Locate the cell with the specified text and output its [x, y] center coordinate. 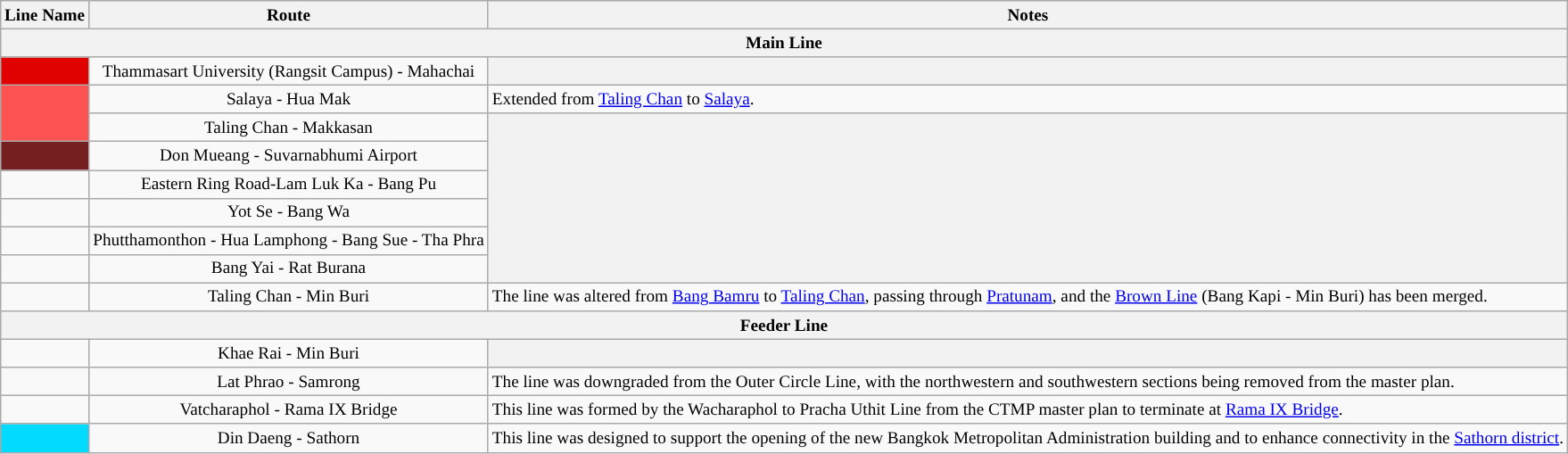
Notes [1027, 15]
Bang Yai - Rat Burana [289, 269]
The line was altered from Bang Bamru to Taling Chan, passing through Pratunam, and the Brown Line (Bang Kapi - Min Buri) has been merged. [1027, 297]
Extended from Taling Chan to Salaya. [1027, 100]
Salaya - Hua Mak [289, 100]
The line was downgraded from the Outer Circle Line, with the northwestern and southwestern sections being removed from the master plan. [1027, 382]
Don Mueang - Suvarnabhumi Airport [289, 156]
Lat Phrao - Samrong [289, 382]
Khae Rai - Min Buri [289, 353]
Yot Se - Bang Wa [289, 212]
Taling Chan - Makkasan [289, 128]
Main Line [783, 43]
Feeder Line [783, 326]
Vatcharaphol - Rama IX Bridge [289, 410]
Line Name [45, 15]
Taling Chan - Min Buri [289, 297]
Phutthamonthon - Hua Lamphong - Bang Sue - Tha Phra [289, 241]
Din Daeng - Sathorn [289, 438]
Eastern Ring Road-Lam Luk Ka - Bang Pu [289, 185]
Route [289, 15]
Thammasart University (Rangsit Campus) - Mahachai [289, 71]
This line was formed by the Wacharaphol to Pracha Uthit Line from the CTMP master plan to terminate at Rama IX Bridge. [1027, 410]
